Capture the cell that displays the provided text and extract its [x, y] central coordinate. 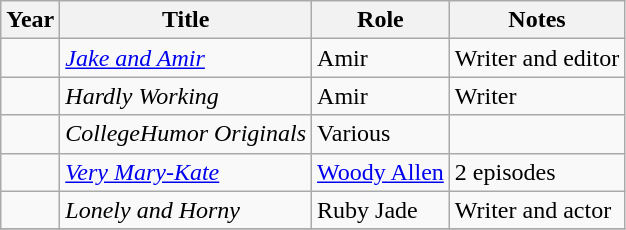
Writer and editor [536, 58]
Ruby Jade [381, 210]
Title [186, 20]
Writer [536, 96]
Notes [536, 20]
Year [30, 20]
2 episodes [536, 172]
CollegeHumor Originals [186, 134]
Jake and Amir [186, 58]
Very Mary-Kate [186, 172]
Various [381, 134]
Role [381, 20]
Hardly Working [186, 96]
Woody Allen [381, 172]
Lonely and Horny [186, 210]
Writer and actor [536, 210]
